Identify which cell holds the provided text, then report its (X, Y) central coordinate. 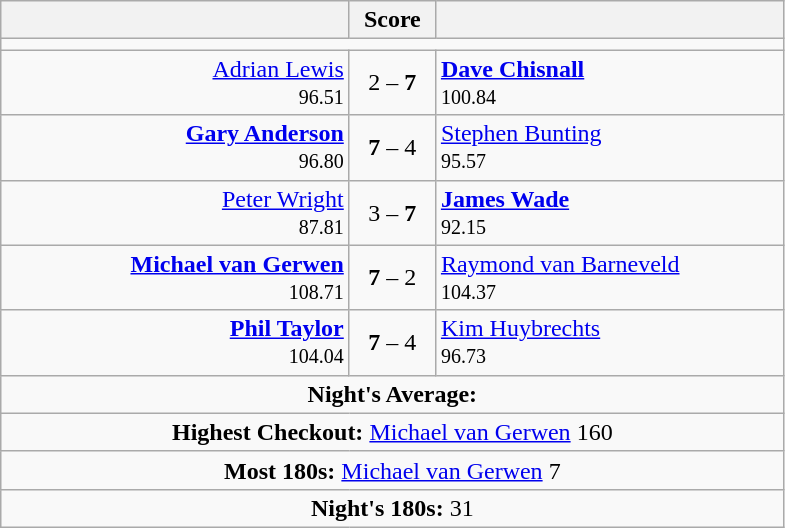
Michael van Gerwen 108.71 (176, 278)
7 – 2 (392, 278)
Phil Taylor 104.04 (176, 342)
Peter Wright 87.81 (176, 212)
Raymond van Barneveld 104.37 (610, 278)
Most 180s: Michael van Gerwen 7 (392, 470)
Score (392, 20)
2 – 7 (392, 82)
Adrian Lewis 96.51 (176, 82)
Highest Checkout: Michael van Gerwen 160 (392, 432)
Night's 180s: 31 (392, 508)
Dave Chisnall 100.84 (610, 82)
3 – 7 (392, 212)
Gary Anderson 96.80 (176, 148)
Stephen Bunting 95.57 (610, 148)
Kim Huybrechts 96.73 (610, 342)
James Wade 92.15 (610, 212)
Night's Average: (392, 394)
